From the cell containing the given text, extract its center point as [X, Y] coordinate. 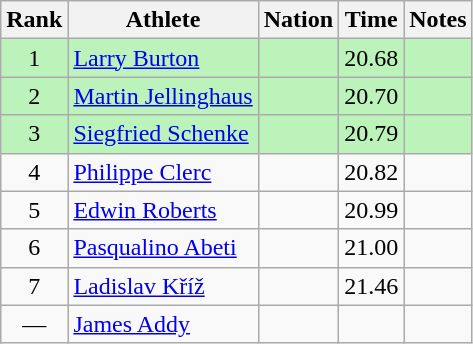
3 [34, 134]
4 [34, 172]
Siegfried Schenke [163, 134]
7 [34, 286]
1 [34, 58]
5 [34, 210]
21.00 [372, 248]
20.70 [372, 96]
Time [372, 20]
Pasqualino Abeti [163, 248]
20.68 [372, 58]
Rank [34, 20]
21.46 [372, 286]
Martin Jellinghaus [163, 96]
Nation [298, 20]
James Addy [163, 324]
20.99 [372, 210]
Philippe Clerc [163, 172]
Athlete [163, 20]
Notes [438, 20]
Larry Burton [163, 58]
20.82 [372, 172]
— [34, 324]
Edwin Roberts [163, 210]
20.79 [372, 134]
6 [34, 248]
2 [34, 96]
Ladislav Kříž [163, 286]
